Output the (X, Y) coordinate of the center of the cell containing the given text.  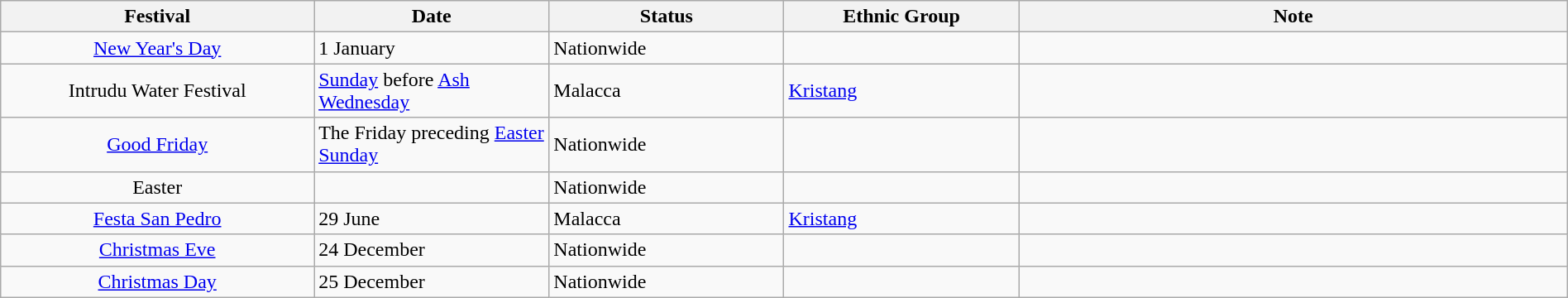
The Friday preceding Easter Sunday (432, 144)
Sunday before Ash Wednesday (432, 91)
Note (1293, 17)
New Year's Day (157, 48)
1 January (432, 48)
24 December (432, 250)
Festa San Pedro (157, 219)
29 June (432, 219)
Christmas Day (157, 281)
Festival (157, 17)
Good Friday (157, 144)
Date (432, 17)
Intrudu Water Festival (157, 91)
Christmas Eve (157, 250)
Easter (157, 187)
Ethnic Group (901, 17)
Status (667, 17)
25 December (432, 281)
